Provide the [X, Y] coordinate of the cell's center where the given text is located.  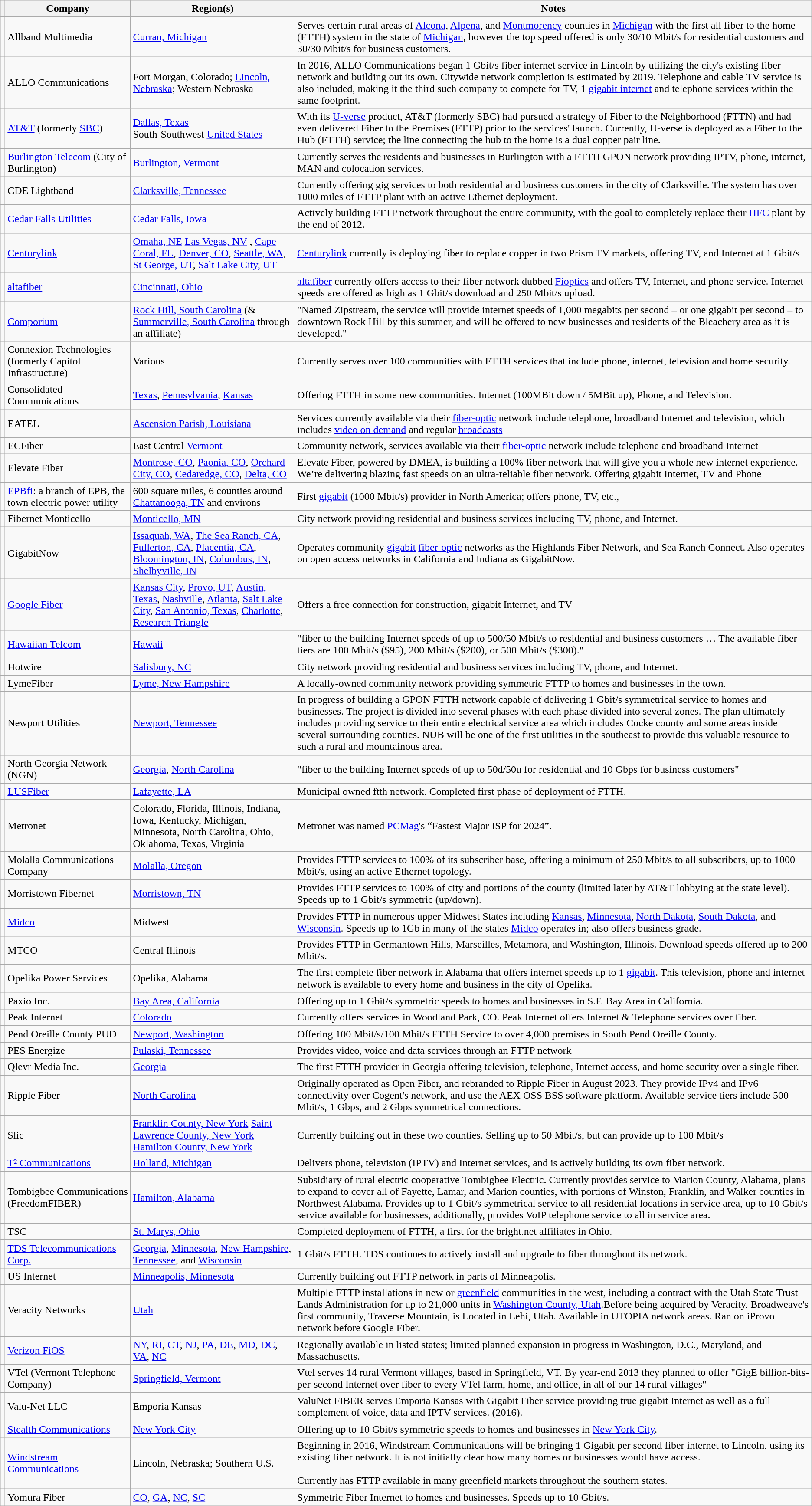
Newport, Washington [213, 1034]
Offering FTTH in some new communities. Internet (100MBit down / 5MBit up), Phone, and Television. [553, 395]
Comporium [68, 321]
Georgia, Minnesota, New Hampshire, Tennessee, and Wisconsin [213, 1254]
Bay Area, California [213, 1001]
East Central Vermont [213, 446]
Molalla, Oregon [213, 865]
TDS Telecommunications Corp. [68, 1254]
Various [213, 361]
Currently serves over 100 communities with FTTH services that include phone, internet, television and home security. [553, 361]
Ascension Parish, Louisiana [213, 423]
Municipal owned ftth network. Completed first phase of deployment of FTTH. [553, 791]
Offering 100 Mbit/s/100 Mbit/s FTTH Service to over 4,000 premises in South Pend Oreille County. [553, 1034]
Verizon FiOS [68, 1350]
Currently building out in these two counties. Selling up to 50 Mbit/s, but can provide up to 100 Mbit/s [553, 1135]
North Georgia Network (NGN) [68, 769]
T² Communications [68, 1163]
Completed deployment of FTTH, a first for the bright.net affiliates in Ohio. [553, 1231]
Morristown Fibernet [68, 894]
Offering up to 1 Gbit/s symmetric speeds to homes and businesses in S.F. Bay Area in California. [553, 1001]
Google Fiber [68, 605]
Montrose, CO, Paonia, CO, Orchard City, CO, Cedaredge, CO, Delta, CO [213, 469]
Kansas City, Provo, UT, Austin, Texas, Nashville, Atlanta, Salt Lake City, San Antonio, Texas, Charlotte, Research Triangle [213, 605]
Fibernet Monticello [68, 519]
Region(s) [213, 9]
Clarksville, Tennessee [213, 191]
Salisbury, NC [213, 667]
Lincoln, Nebraska; Southern U.S. [213, 1463]
North Carolina [213, 1095]
Hawaii [213, 645]
St. Marys, Ohio [213, 1231]
Stealth Communications [68, 1429]
Central Illinois [213, 950]
Centurylink [68, 253]
Issaquah, WA, The Sea Ranch, CA, Fullerton, CA, Placentia, CA, Bloomington, IN, Columbus, IN, Shelbyville, IN [213, 553]
Symmetric Fiber Internet to homes and businesses. Speeds up to 10 Gbit/s. [553, 1497]
Minneapolis, Minnesota [213, 1276]
Currently serves the residents and businesses in Burlington with a FTTH GPON network providing IPTV, phone, internet, MAN and colocation services. [553, 162]
Actively building FTTP network throughout the entire community, with the goal to completely replace their HFC plant by the end of 2012. [553, 219]
CO, GA, NC, SC [213, 1497]
Yomura Fiber [68, 1497]
MTCO [68, 950]
Holland, Michigan [213, 1163]
"fiber to the building Internet speeds of up to 50d/50u for residential and 10 Gbps for business customers" [553, 769]
Monticello, MN [213, 519]
Offers a free connection for construction, gigabit Internet, and TV [553, 605]
ECFiber [68, 446]
Molalla Communications Company [68, 865]
NY, RI, CT, NJ, PA, DE, MD, DC, VA, NC [213, 1350]
Cincinnati, Ohio [213, 287]
Delivers phone, television (IPTV) and Internet services, and is actively building its own fiber network. [553, 1163]
A locally-owned community network providing symmetric FTTP to homes and businesses in the town. [553, 683]
Midco [68, 922]
Georgia, North Carolina [213, 769]
Provides video, voice and data services through an FTTP network [553, 1050]
Community network, services available via their fiber-optic network include telephone and broadband Internet [553, 446]
GigabitNow [68, 553]
PES Energize [68, 1050]
600 square miles, 6 counties around Chattanooga, TN and environs [213, 496]
Georgia [213, 1067]
Newport Utilities [68, 723]
altafiber [68, 287]
VTel (Vermont Telephone Company) [68, 1379]
EPBfi: a branch of EPB, the town electric power utility [68, 496]
First gigabit (1000 Mbit/s) provider in North America; offers phone, TV, etc., [553, 496]
Cedar Falls Utilities [68, 219]
Valu-Net LLC [68, 1407]
Franklin County, New York Saint Lawrence County, New York Hamilton County, New York [213, 1135]
US Internet [68, 1276]
EATEL [68, 423]
Peak Internet [68, 1017]
Midwest [213, 922]
Company [68, 9]
Rock Hill, South Carolina (& Summerville, South Carolina through an affiliate) [213, 321]
Metronet was named PCMag's “Fastest Major ISP for 2024”. [553, 825]
Curran, Michigan [213, 37]
Lafayette, LA [213, 791]
Cedar Falls, Iowa [213, 219]
Ripple Fiber [68, 1095]
Offering up to 10 Gbit/s symmetric speeds to homes and businesses in New York City. [553, 1429]
Notes [553, 9]
Currently building out FTTP network in parts of Minneapolis. [553, 1276]
Elevate Fiber [68, 469]
Fort Morgan, Colorado; Lincoln, Nebraska; Western Nebraska [213, 82]
Burlington, Vermont [213, 162]
Emporia Kansas [213, 1407]
Hawaiian Telcom [68, 645]
TSC [68, 1231]
Tombigbee Communications (FreedomFIBER) [68, 1198]
Pulaski, Tennessee [213, 1050]
1 Gbit/s FTTH. TDS continues to actively install and upgrade to fiber throughout its network. [553, 1254]
Lyme, New Hampshire [213, 683]
LUSFiber [68, 791]
Hotwire [68, 667]
Paxio Inc. [68, 1001]
Texas, Pennsylvania, Kansas [213, 395]
Slic [68, 1135]
Qlevr Media Inc. [68, 1067]
Opelika, Alabama [213, 979]
Connexion Technologies (formerly Capitol Infrastructure) [68, 361]
AT&T (formerly SBC) [68, 128]
Colorado [213, 1017]
Allband Multimedia [68, 37]
LymeFiber [68, 683]
Provides FTTP in Germantown Hills, Marseilles, Metamora, and Washington, Illinois. Download speeds offered up to 200 Mbit/s. [553, 950]
Regionally available in listed states; limited planned expansion in progress in Washington, D.C., Maryland, and Massachusetts. [553, 1350]
Morristown, TN [213, 894]
Newport, Tennessee [213, 723]
Utah [213, 1310]
Centurylink currently is deploying fiber to replace copper in two Prism TV markets, offering TV, and Internet at 1 Gbit/s [553, 253]
Omaha, NE Las Vegas, NV , Cape Coral, FL, Denver, CO, Seattle, WA, St George, UT, Salt Lake City, UT [213, 253]
New York City [213, 1429]
ALLO Communications [68, 82]
Veracity Networks [68, 1310]
The first FTTH provider in Georgia offering television, telephone, Internet access, and home security over a single fiber. [553, 1067]
Pend Oreille County PUD [68, 1034]
Currently offers services in Woodland Park, CO. Peak Internet offers Internet & Telephone services over fiber. [553, 1017]
Burlington Telecom (City of Burlington) [68, 162]
CDE Lightband [68, 191]
Colorado, Florida, Illinois, Indiana, Iowa, Kentucky, Michigan, Minnesota, North Carolina, Ohio, Oklahoma, Texas, Virginia [213, 825]
Springfield, Vermont [213, 1379]
Consolidated Communications [68, 395]
Metronet [68, 825]
Hamilton, Alabama [213, 1198]
Dallas, TexasSouth-Southwest United States [213, 128]
Opelika Power Services [68, 979]
Windstream Communications [68, 1463]
